Pinpoint the cell where the given text exists, returning its [x, y] midpoint coordinate. 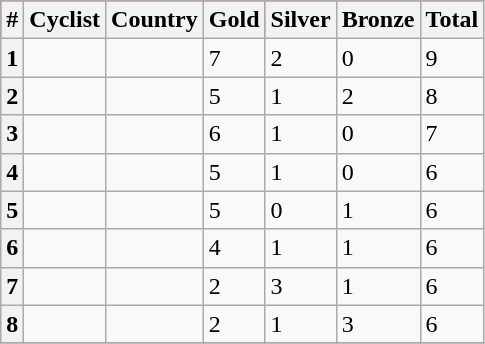
Silver [300, 20]
9 [452, 58]
# [12, 20]
Gold [234, 20]
Total [452, 20]
Cyclist [65, 20]
Bronze [378, 20]
Country [155, 20]
